For the text-containing cell, return its midpoint in (X, Y) coordinate format. 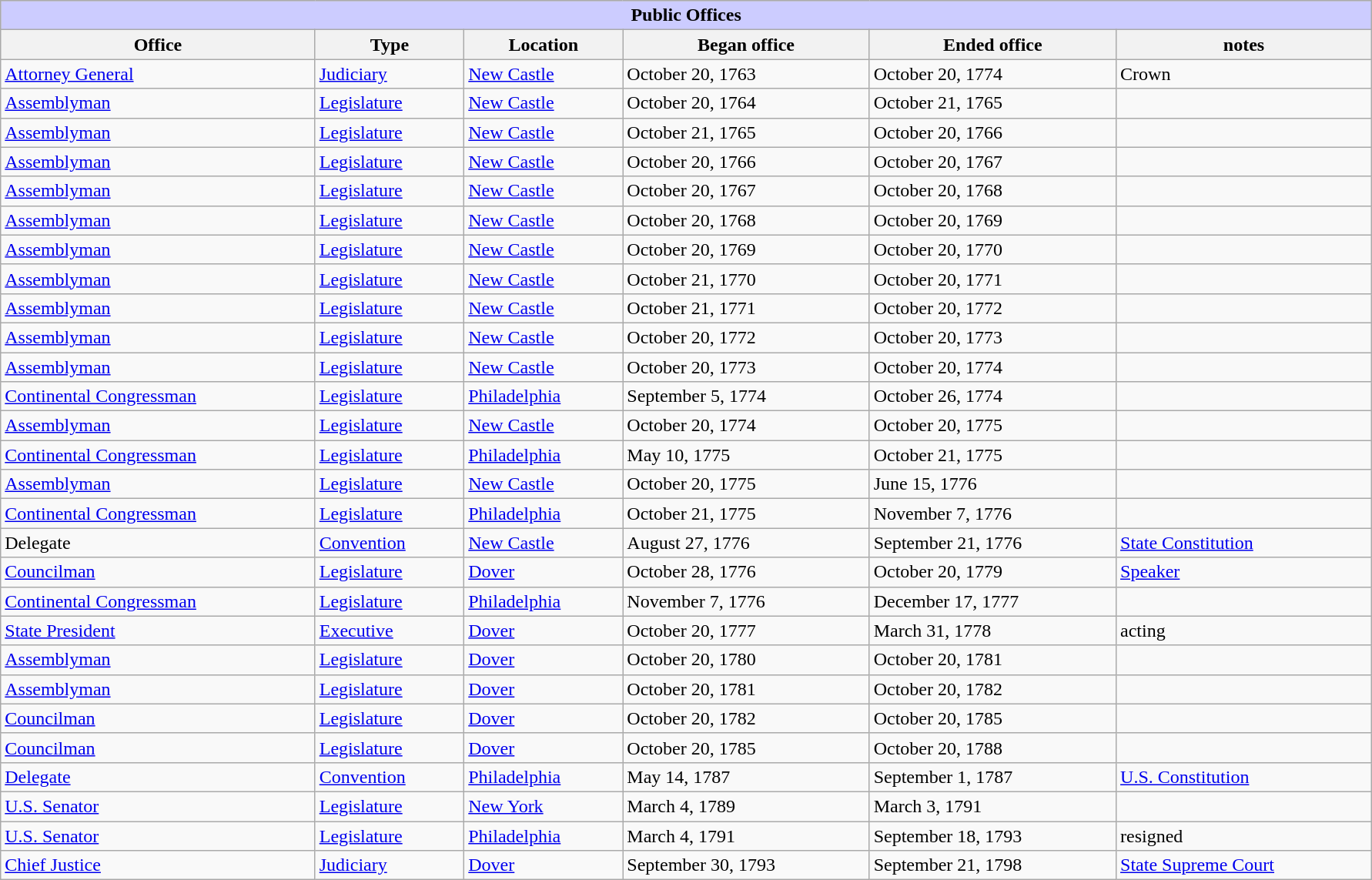
Public Offices (687, 15)
October 20, 1763 (746, 74)
New York (544, 806)
October 26, 1774 (992, 397)
December 17, 1777 (992, 601)
October 20, 1771 (992, 279)
resigned (1244, 835)
September 21, 1776 (992, 543)
September 21, 1798 (992, 865)
March 4, 1789 (746, 806)
March 4, 1791 (746, 835)
June 15, 1776 (992, 484)
Attorney General (158, 74)
October 21, 1770 (746, 279)
October 20, 1777 (746, 631)
August 27, 1776 (746, 543)
May 10, 1775 (746, 455)
acting (1244, 631)
October 20, 1780 (746, 660)
Type (390, 45)
September 5, 1774 (746, 397)
October 28, 1776 (746, 572)
Speaker (1244, 572)
Chief Justice (158, 865)
Location (544, 45)
State President (158, 631)
U.S. Constitution (1244, 777)
Executive (390, 631)
October 20, 1779 (992, 572)
March 31, 1778 (992, 631)
October 20, 1764 (746, 103)
Began office (746, 45)
September 18, 1793 (992, 835)
October 21, 1771 (746, 308)
Office (158, 45)
State Supreme Court (1244, 865)
September 30, 1793 (746, 865)
notes (1244, 45)
October 20, 1788 (992, 748)
March 3, 1791 (992, 806)
May 14, 1787 (746, 777)
September 1, 1787 (992, 777)
State Constitution (1244, 543)
Ended office (992, 45)
Crown (1244, 74)
October 20, 1770 (992, 249)
